Return the [x, y] coordinate for the center point of the cell that contains the specified text.  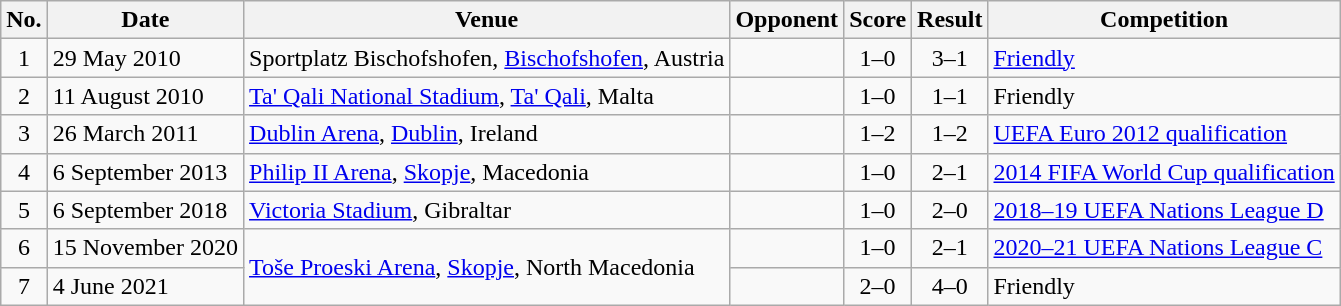
2 [24, 96]
3 [24, 134]
1 [24, 58]
29 May 2010 [145, 58]
Venue [487, 20]
4 June 2021 [145, 286]
26 March 2011 [145, 134]
Dublin Arena, Dublin, Ireland [487, 134]
11 August 2010 [145, 96]
15 November 2020 [145, 248]
2020–21 UEFA Nations League C [1164, 248]
1–1 [950, 96]
Opponent [787, 20]
6 September 2018 [145, 210]
Victoria Stadium, Gibraltar [487, 210]
3–1 [950, 58]
6 September 2013 [145, 172]
No. [24, 20]
Result [950, 20]
Date [145, 20]
Sportplatz Bischofshofen, Bischofshofen, Austria [487, 58]
Toše Proeski Arena, Skopje, North Macedonia [487, 267]
Competition [1164, 20]
4–0 [950, 286]
Philip II Arena, Skopje, Macedonia [487, 172]
7 [24, 286]
Ta' Qali National Stadium, Ta' Qali, Malta [487, 96]
2014 FIFA World Cup qualification [1164, 172]
5 [24, 210]
Score [878, 20]
2018–19 UEFA Nations League D [1164, 210]
UEFA Euro 2012 qualification [1164, 134]
6 [24, 248]
4 [24, 172]
